Return [X, Y] of the center of cell containing provided text 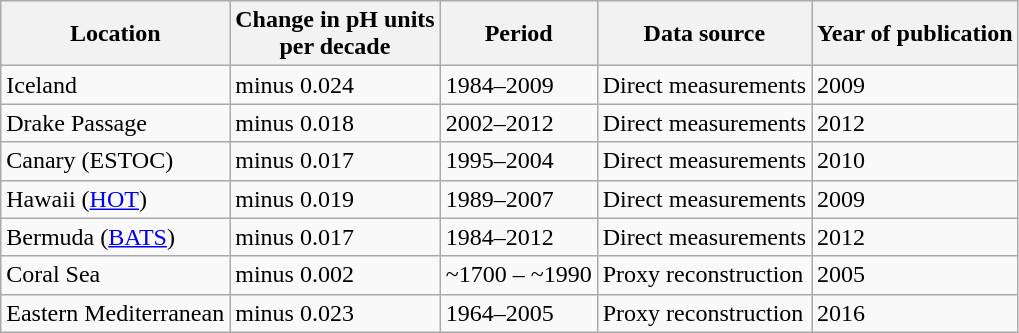
Location [116, 34]
1984–2009 [518, 85]
~1700 – ~1990 [518, 275]
Coral Sea [116, 275]
minus 0.024 [335, 85]
1964–2005 [518, 313]
minus 0.002 [335, 275]
minus 0.023 [335, 313]
2016 [916, 313]
Hawaii (HOT) [116, 199]
Year of publication [916, 34]
2010 [916, 161]
Bermuda (BATS) [116, 237]
Iceland [116, 85]
Period [518, 34]
Drake Passage [116, 123]
Canary (ESTOC) [116, 161]
1984–2012 [518, 237]
Data source [704, 34]
1995–2004 [518, 161]
minus 0.018 [335, 123]
2002–2012 [518, 123]
minus 0.019 [335, 199]
Change in pH unitsper decade [335, 34]
1989–2007 [518, 199]
2005 [916, 275]
Eastern Mediterranean [116, 313]
